Locate the cell with the specified text and output its (X, Y) center coordinate. 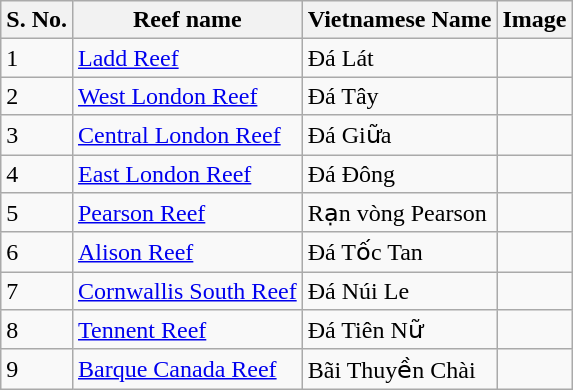
Barque Canada Reef (187, 369)
8 (37, 330)
S. No. (37, 20)
Đá Núi Le (400, 291)
West London Reef (187, 96)
Image (534, 20)
7 (37, 291)
Pearson Reef (187, 213)
Đá Giữa (400, 135)
Central London Reef (187, 135)
Đá Tiên Nữ (400, 330)
Bãi Thuyền Chài (400, 369)
Vietnamese Name (400, 20)
1 (37, 58)
Đá Đông (400, 173)
Reef name (187, 20)
5 (37, 213)
Rạn vòng Pearson (400, 213)
Đá Tây (400, 96)
Alison Reef (187, 252)
4 (37, 173)
Tennent Reef (187, 330)
6 (37, 252)
9 (37, 369)
Ladd Reef (187, 58)
Đá Lát (400, 58)
2 (37, 96)
Đá Tốc Tan (400, 252)
East London Reef (187, 173)
Cornwallis South Reef (187, 291)
3 (37, 135)
